Locate the cell with the specified text and output its (X, Y) center coordinate. 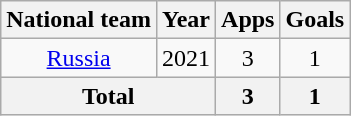
Goals (315, 20)
2021 (186, 58)
National team (79, 20)
Year (186, 20)
Russia (79, 58)
Total (108, 96)
Apps (248, 20)
